Provide the (x, y) coordinate of the cell's center where the given text is located.  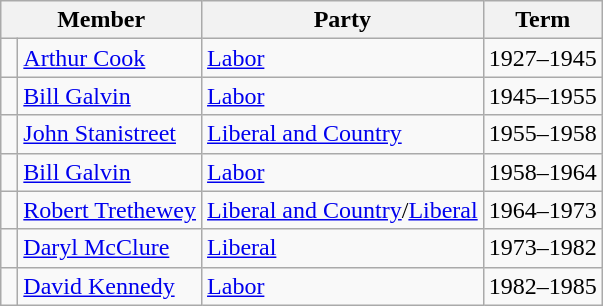
1958–1964 (542, 172)
Robert Trethewey (110, 210)
1973–1982 (542, 248)
Member (102, 20)
1982–1985 (542, 286)
Liberal and Country/Liberal (343, 210)
1945–1955 (542, 96)
Liberal (343, 248)
Party (343, 20)
1955–1958 (542, 134)
1927–1945 (542, 58)
Liberal and Country (343, 134)
John Stanistreet (110, 134)
Arthur Cook (110, 58)
Term (542, 20)
David Kennedy (110, 286)
Daryl McClure (110, 248)
1964–1973 (542, 210)
